Find where the given text appears and provide that cell's center as [X, Y] coordinate. 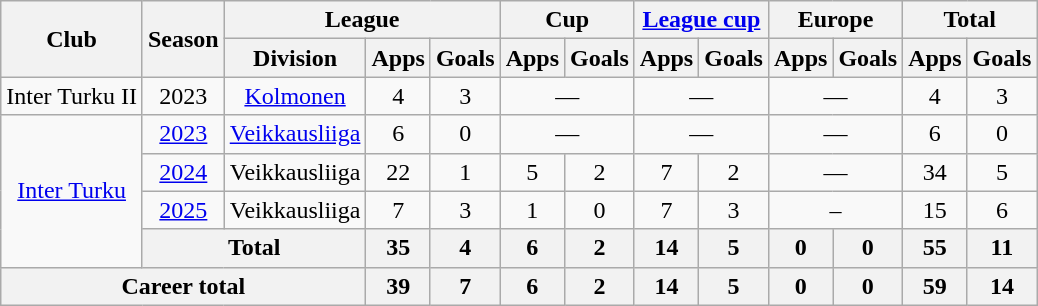
League cup [701, 20]
Career total [184, 286]
11 [1002, 248]
Inter Turku [72, 191]
– [835, 210]
55 [935, 248]
Inter Turku II [72, 96]
Season [183, 39]
Kolmonen [295, 96]
League [362, 20]
34 [935, 172]
2024 [183, 172]
Division [295, 58]
Cup [567, 20]
22 [398, 172]
15 [935, 210]
Club [72, 39]
Europe [835, 20]
2025 [183, 210]
59 [935, 286]
35 [398, 248]
39 [398, 286]
